Extract the (x, y) coordinate from the center of the cell holding the provided text.  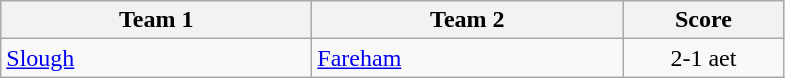
Fareham (468, 58)
2-1 aet (704, 58)
Team 2 (468, 20)
Score (704, 20)
Team 1 (156, 20)
Slough (156, 58)
